From the cell containing the given text, extract its center point as [x, y] coordinate. 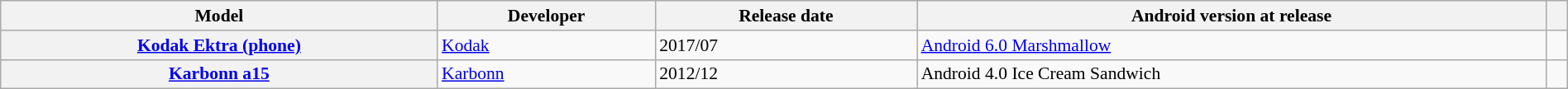
Release date [786, 16]
Kodak Ektra (phone) [219, 45]
Android version at release [1232, 16]
2017/07 [786, 45]
2012/12 [786, 74]
Developer [546, 16]
Karbonn [546, 74]
Model [219, 16]
Android 6.0 Marshmallow [1232, 45]
Android 4.0 Ice Cream Sandwich [1232, 74]
Karbonn a15 [219, 74]
Kodak [546, 45]
